Pinpoint the cell where the given text exists, returning its (x, y) midpoint coordinate. 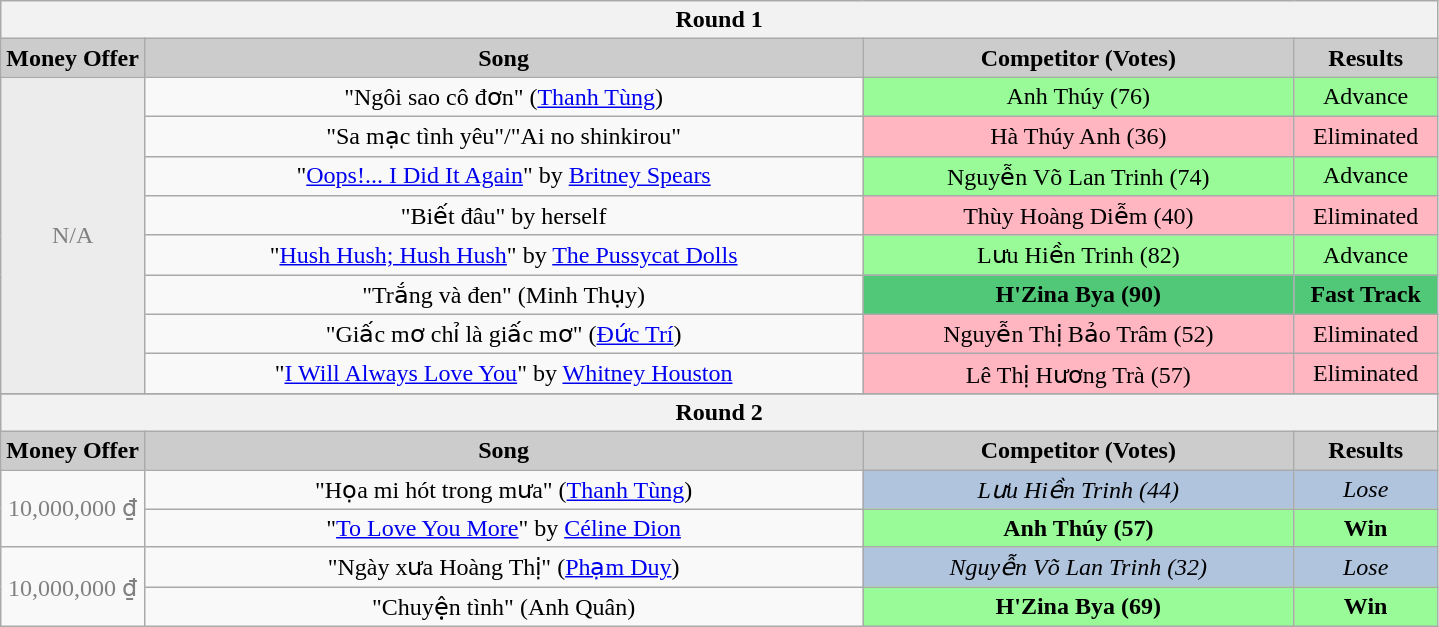
Nguyễn Võ Lan Trinh (32) (1078, 567)
Hà Thúy Anh (36) (1078, 136)
"Trắng và đen" (Minh Thụy) (503, 295)
Nguyễn Thị Bảo Trâm (52) (1078, 334)
Anh Thúy (57) (1078, 528)
"Chuyện tình" (Anh Quân) (503, 607)
H'Zina Bya (90) (1078, 295)
"I Will Always Love You" by Whitney Houston (503, 374)
"Giấc mơ chỉ là giấc mơ" (Đức Trí) (503, 334)
Round 1 (720, 20)
Fast Track (1366, 295)
Round 2 (720, 412)
"Hush Hush; Hush Hush" by The Pussycat Dolls (503, 255)
Lê Thị Hương Trà (57) (1078, 374)
N/A (73, 235)
Thùy Hoàng Diễm (40) (1078, 216)
"Ngôi sao cô đơn" (Thanh Tùng) (503, 97)
"Sa mạc tình yêu"/"Ai no shinkirou" (503, 136)
Nguyễn Võ Lan Trinh (74) (1078, 176)
Lưu Hiền Trinh (44) (1078, 490)
Anh Thúy (76) (1078, 97)
"Oops!... I Did It Again" by Britney Spears (503, 176)
Lưu Hiền Trinh (82) (1078, 255)
"Ngày xưa Hoàng Thị" (Phạm Duy) (503, 567)
"Biết đâu" by herself (503, 216)
"Họa mi hót trong mưa" (Thanh Tùng) (503, 490)
"To Love You More" by Céline Dion (503, 528)
H'Zina Bya (69) (1078, 607)
